Identify which cell holds the provided text, then report its (X, Y) central coordinate. 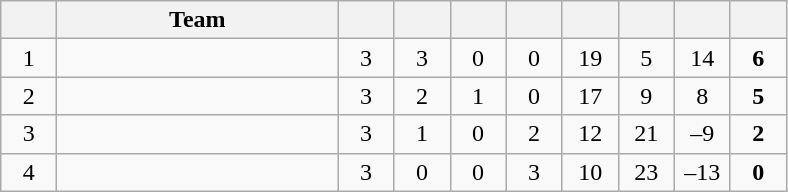
–13 (702, 172)
–9 (702, 134)
21 (646, 134)
12 (590, 134)
17 (590, 96)
10 (590, 172)
19 (590, 58)
9 (646, 96)
14 (702, 58)
8 (702, 96)
6 (758, 58)
Team (198, 20)
4 (29, 172)
23 (646, 172)
